Return the [X, Y] coordinate for the center point of the cell that contains the specified text.  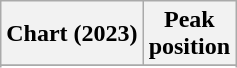
Chart (2023) [72, 34]
Peakposition [189, 34]
